Pinpoint the cell where the given text exists, returning its (x, y) midpoint coordinate. 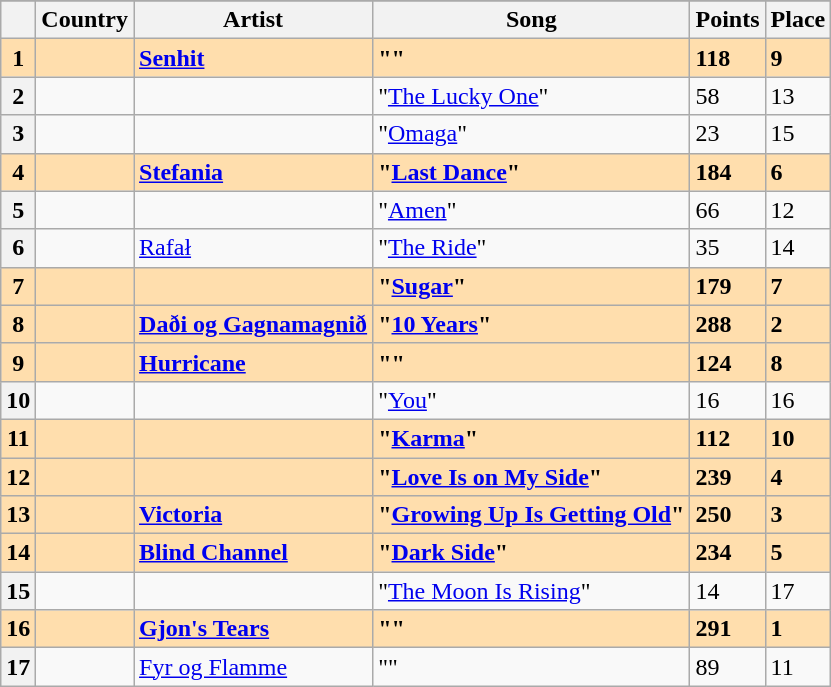
234 (728, 553)
Place (798, 20)
"Love Is on My Side" (532, 477)
"Omaga" (532, 134)
"Dark Side" (532, 553)
"Last Dance" (532, 172)
35 (728, 248)
Points (728, 20)
Song (532, 20)
"The Ride" (532, 248)
112 (728, 438)
291 (728, 629)
Hurricane (254, 362)
239 (728, 477)
Fyr og Flamme (254, 667)
"Sugar" (532, 286)
Daði og Gagnamagnið (254, 324)
179 (728, 286)
250 (728, 515)
Blind Channel (254, 553)
66 (728, 210)
89 (728, 667)
"Karma" (532, 438)
Country (85, 20)
Stefania (254, 172)
Artist (254, 20)
"10 Years" (532, 324)
Victoria (254, 515)
"Amen" (532, 210)
Gjon's Tears (254, 629)
"Growing Up Is Getting Old" (532, 515)
118 (728, 58)
58 (728, 96)
"The Lucky One" (532, 96)
23 (728, 134)
Rafał (254, 248)
Senhit (254, 58)
288 (728, 324)
"You" (532, 400)
184 (728, 172)
124 (728, 362)
"The Moon Is Rising" (532, 591)
